Extract the (X, Y) coordinate from the center of the cell holding the provided text.  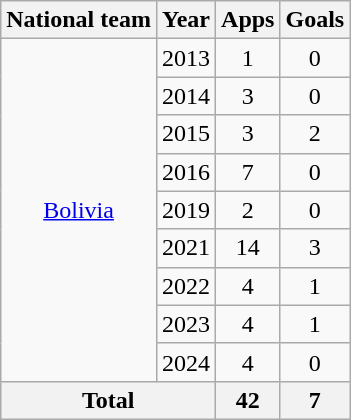
2016 (186, 172)
Year (186, 20)
2014 (186, 96)
Total (108, 400)
Bolivia (79, 210)
14 (248, 248)
2022 (186, 286)
2021 (186, 248)
2019 (186, 210)
2013 (186, 58)
2024 (186, 362)
Apps (248, 20)
2023 (186, 324)
Goals (315, 20)
National team (79, 20)
42 (248, 400)
2015 (186, 134)
